Determine the (X, Y) coordinate at the center of the cell enclosing the given text.  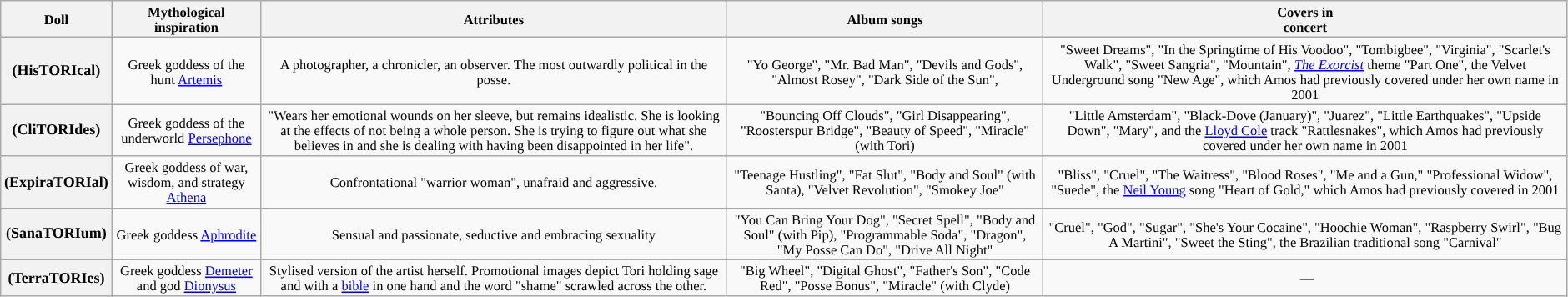
Greek goddess Aphrodite (187, 234)
"Teenage Hustling", "Fat Slut", "Body and Soul" (with Santa), "Velvet Revolution", "Smokey Joe" (885, 182)
Sensual and passionate, seductive and embracing sexuality (494, 234)
A photographer, a chronicler, an observer. The most outwardly political in the posse. (494, 71)
— (1305, 278)
(ExpiraTORIal) (57, 182)
Mythologicalinspiration (187, 19)
(HisTORIcal) (57, 71)
Greek goddess of the underworld Persephone (187, 130)
Doll (57, 19)
(CliTORIdes) (57, 130)
"Big Wheel", "Digital Ghost", "Father's Son", "Code Red", "Posse Bonus", "Miracle" (with Clyde) (885, 278)
"Bouncing Off Clouds", "Girl Disappearing", "Roosterspur Bridge", "Beauty of Speed", "Miracle" (with Tori) (885, 130)
Attributes (494, 19)
Greek goddess Demeter and god Dionysus (187, 278)
Covers inconcert (1305, 19)
"Yo George", "Mr. Bad Man", "Devils and Gods", "Almost Rosey", "Dark Side of the Sun", (885, 71)
Confrontational "warrior woman", unafraid and aggressive. (494, 182)
Greek goddess of the hunt Artemis (187, 71)
(SanaTORIum) (57, 234)
Album songs (885, 19)
Greek goddess of war, wisdom, and strategy Athena (187, 182)
"You Can Bring Your Dog", "Secret Spell", "Body and Soul" (with Pip), "Programmable Soda", "Dragon", "My Posse Can Do", "Drive All Night" (885, 234)
(TerraTORIes) (57, 278)
